Detect which cell encompasses the target text, then output its (X, Y) center coordinate. 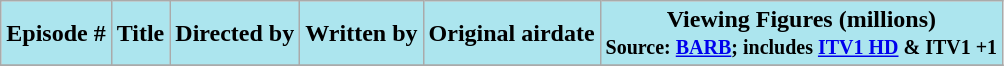
Episode # (56, 34)
Written by (362, 34)
Original airdate (512, 34)
Viewing Figures (millions) Source: BARB; includes ITV1 HD & ITV1 +1 (802, 34)
Directed by (235, 34)
Title (140, 34)
